Identify which cell holds the provided text, then report its [x, y] central coordinate. 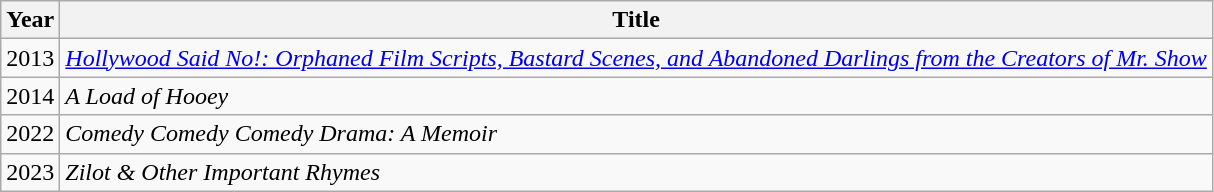
Year [30, 20]
Title [636, 20]
2022 [30, 134]
2013 [30, 58]
Hollywood Said No!: Orphaned Film Scripts, Bastard Scenes, and Abandoned Darlings from the Creators of Mr. Show [636, 58]
Zilot & Other Important Rhymes [636, 172]
2014 [30, 96]
Comedy Comedy Comedy Drama: A Memoir [636, 134]
2023 [30, 172]
A Load of Hooey [636, 96]
